Provide the [X, Y] coordinate of the cell's center where the given text is located.  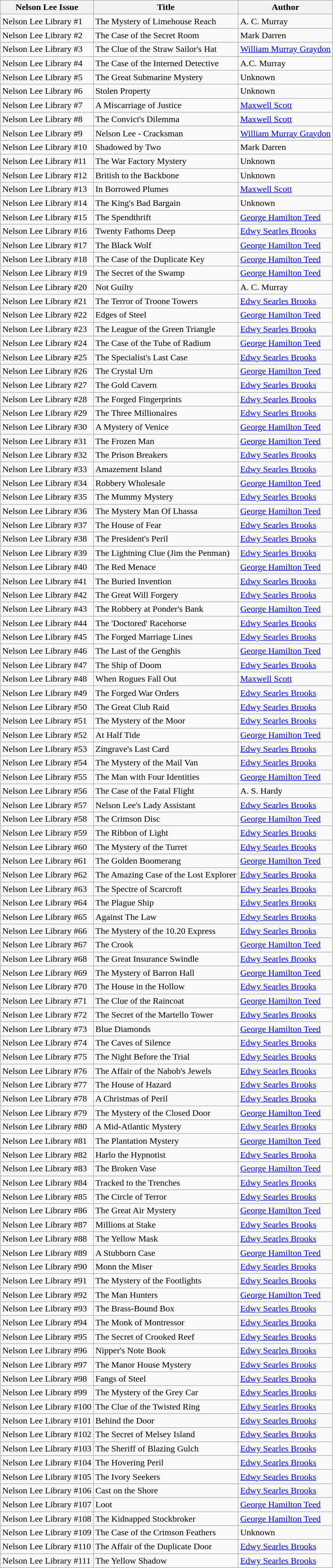
Nelson Lee Library #97 [47, 1365]
Nelson Lee Library #4 [47, 63]
The Mystery of the 10.20 Express [166, 931]
Nelson Lee Library #70 [47, 987]
Nelson Lee Library #67 [47, 945]
The Gold Cavern [166, 385]
Nelson Lee Library #69 [47, 973]
Nelson Lee Library #24 [47, 343]
Nelson Lee Library #101 [47, 1421]
Not Guilty [166, 287]
The Mystery of Barron Hall [166, 973]
The Great Submarine Mystery [166, 77]
Nelson Lee Library #41 [47, 581]
The Forged War Orders [166, 693]
Nelson Lee Library #68 [47, 959]
The Clue of the Straw Sailor's Hat [166, 49]
The House in the Hollow [166, 987]
The Broken Vase [166, 1169]
The Mystery of the Turret [166, 847]
The Forged Fingerprints [166, 399]
Nelson Lee Library #51 [47, 721]
Nelson Lee Library #14 [47, 203]
The Mystery of the Footlights [166, 1281]
Nelson Lee Library #110 [47, 1547]
The Case of the Secret Room [166, 35]
Title [166, 7]
The Mystery Man Of Lhassa [166, 511]
Nelson Lee Library #65 [47, 917]
Nelson Lee Library #57 [47, 805]
When Rogues Fall Out [166, 679]
Nelson Lee Library #61 [47, 861]
Nelson Lee Library #80 [47, 1127]
The Black Wolf [166, 245]
Nelson Lee Library #78 [47, 1099]
Tracked to the Trenches [166, 1183]
The Secret of the Swamp [166, 273]
The Golden Boomerang [166, 861]
The Spectre of Scarcroft [166, 889]
The House of Hazard [166, 1085]
Nelson Lee Library #33 [47, 469]
Nelson Lee Library #11 [47, 161]
A.C. Murray [286, 63]
The War Factory Mystery [166, 161]
Amazement Island [166, 469]
The Plague Ship [166, 903]
The Three Millionaires [166, 413]
The Great Insurance Swindle [166, 959]
Nelson Lee Library #107 [47, 1504]
The Convict's Dilemma [166, 119]
Nelson Lee Library #73 [47, 1029]
The Spendthrift [166, 217]
Robbery Wholesale [166, 483]
A Mystery of Venice [166, 427]
Edges of Steel [166, 315]
Nelson Lee Library #86 [47, 1211]
Nelson Lee Library #49 [47, 693]
Nelson Lee Library #12 [47, 175]
The Case of the Tube of Radium [166, 343]
Behind the Door [166, 1421]
The Plantation Mystery [166, 1141]
The Crook [166, 945]
Nelson Lee Library #10 [47, 147]
Nelson Lee Library #109 [47, 1533]
The Amazing Case of the Lost Explorer [166, 875]
Nelson Lee Library #20 [47, 287]
The Mystery of the Moor [166, 721]
Nelson Lee Library #44 [47, 623]
The Terror of Troone Towers [166, 301]
The Clue of the Raincoat [166, 1001]
Nelson Lee Library #82 [47, 1155]
Nelson Lee Library #72 [47, 1015]
Harlo the Hypnotist [166, 1155]
Zingrave's Last Card [166, 749]
A Stubborn Case [166, 1253]
Nelson Lee Library #35 [47, 497]
Fangs of Steel [166, 1379]
Nelson Lee Library #26 [47, 371]
Nelson Lee Library #40 [47, 567]
Nelson Lee Library #81 [47, 1141]
The 'Doctored' Racehorse [166, 623]
Nelson Lee Library #50 [47, 707]
Nelson Lee Library #76 [47, 1071]
Nelson Lee Library #99 [47, 1393]
Nelson Lee Library #15 [47, 217]
Nelson Lee Library #87 [47, 1225]
Nelson Lee Library #29 [47, 413]
Nelson Lee Library #6 [47, 91]
A Mid-Atlantic Mystery [166, 1127]
The Mystery of Limehouse Reach [166, 21]
Nelson Lee Library #77 [47, 1085]
The Affair of the Duplicate Door [166, 1547]
Nelson Lee Library #83 [47, 1169]
The Red Menace [166, 567]
Nelson Lee Library #63 [47, 889]
Nelson Lee Library #85 [47, 1197]
The King's Bad Bargain [166, 203]
Nelson Lee Library #96 [47, 1351]
The Mummy Mystery [166, 497]
Nelson Lee Library #43 [47, 609]
Nelson Lee Library #18 [47, 259]
Shadowed by Two [166, 147]
The Case of the Interned Detective [166, 63]
The Frozen Man [166, 441]
Nelson Lee Library #53 [47, 749]
The Great Will Forgery [166, 595]
Nelson Lee Library #95 [47, 1337]
A Miscarriage of Justice [166, 105]
The Secret of Melsey Island [166, 1435]
The Hovering Peril [166, 1462]
Nelson Lee Library #103 [47, 1449]
The Clue of the Twisted Ring [166, 1407]
Nelson Lee Library #62 [47, 875]
The Great Air Mystery [166, 1211]
The Crimson Disc [166, 819]
Nelson Lee Library #59 [47, 833]
Cast on the Shore [166, 1490]
Nelson Lee Library #23 [47, 329]
Nelson Lee Library #13 [47, 189]
Nelson Lee Library #34 [47, 483]
Nelson Lee Library #1 [47, 21]
Nelson Lee Library #22 [47, 315]
Nelson Lee Library #60 [47, 847]
Nelson Lee Library #88 [47, 1239]
The Mystery of the Mail Van [166, 763]
Nelson Lee Library #104 [47, 1462]
The Mystery of the Closed Door [166, 1113]
Nelson Lee Library #46 [47, 651]
Nelson Lee Library #93 [47, 1309]
Author [286, 7]
Nelson Lee's Lady Assistant [166, 805]
The Man Hunters [166, 1294]
The Affair of the Nabob's Jewels [166, 1071]
The Brass-Bound Box [166, 1309]
The Circle of Terror [166, 1197]
The House of Fear [166, 525]
The Case of the Fatal Flight [166, 791]
Nelson Lee Library #98 [47, 1379]
Nelson Lee Library #30 [47, 427]
Nelson Lee Library #105 [47, 1476]
Nelson Lee Library #58 [47, 819]
Nelson Lee Library #102 [47, 1435]
The League of the Green Triangle [166, 329]
The Prison Breakers [166, 455]
A Christmas of Peril [166, 1099]
The Lightning Clue (Jim the Penman) [166, 553]
The Great Club Raid [166, 707]
The Secret of Crooked Reef [166, 1337]
The Manor House Mystery [166, 1365]
Nelson Lee Library #90 [47, 1267]
Nelson Lee Library #8 [47, 119]
Nelson Lee Library #7 [47, 105]
The Mystery of the Grey Car [166, 1393]
Monn the Miser [166, 1267]
Nelson Lee Library #91 [47, 1281]
A. S. Hardy [286, 791]
The Kidnapped Stockbroker [166, 1519]
The Robbery at Ponder's Bank [166, 609]
The Night Before the Trial [166, 1057]
In Borrowed Plumes [166, 189]
British to the Backbone [166, 175]
The Man with Four Identities [166, 777]
Nelson Lee Library #106 [47, 1490]
Millions at Stake [166, 1225]
Nelson Lee Library #27 [47, 385]
Nelson Lee Library #100 [47, 1407]
Nelson Lee Library #19 [47, 273]
Nelson Lee Library #64 [47, 903]
The Caves of Silence [166, 1043]
Stolen Property [166, 91]
The Crystal Urn [166, 371]
Nelson Lee Library #3 [47, 49]
Nelson Lee Library #108 [47, 1519]
Nelson Lee - Cracksman [166, 133]
Nelson Lee Library #79 [47, 1113]
At Half Tide [166, 735]
Nelson Lee Library #28 [47, 399]
Nipper's Note Book [166, 1351]
Blue Diamonds [166, 1029]
The Monk of Montressor [166, 1323]
Nelson Lee Library #42 [47, 595]
Nelson Lee Library #39 [47, 553]
Twenty Fathoms Deep [166, 231]
Nelson Lee Library #71 [47, 1001]
Nelson Lee Issue [47, 7]
Nelson Lee Library #48 [47, 679]
The Forged Marriage Lines [166, 637]
Against The Law [166, 917]
Nelson Lee Library #16 [47, 231]
Nelson Lee Library #5 [47, 77]
Nelson Lee Library #25 [47, 357]
Nelson Lee Library #66 [47, 931]
Nelson Lee Library #45 [47, 637]
The Yellow Shadow [166, 1561]
The Case of the Crimson Feathers [166, 1533]
Nelson Lee Library #54 [47, 763]
The Secret of the Martello Tower [166, 1015]
The Yellow Mask [166, 1239]
Nelson Lee Library #94 [47, 1323]
Nelson Lee Library #75 [47, 1057]
The Case of the Duplicate Key [166, 259]
Nelson Lee Library #36 [47, 511]
Loot [166, 1504]
Nelson Lee Library #92 [47, 1294]
Nelson Lee Library #9 [47, 133]
Nelson Lee Library #74 [47, 1043]
Nelson Lee Library #37 [47, 525]
The Last of the Genghis [166, 651]
Nelson Lee Library #32 [47, 455]
The Buried Invention [166, 581]
The Sheriff of Blazing Gulch [166, 1449]
Nelson Lee Library #31 [47, 441]
Nelson Lee Library #55 [47, 777]
Nelson Lee Library #17 [47, 245]
The Ship of Doom [166, 665]
The Ivory Seekers [166, 1476]
Nelson Lee Library #52 [47, 735]
Nelson Lee Library #38 [47, 539]
The Ribbon of Light [166, 833]
Nelson Lee Library #56 [47, 791]
Nelson Lee Library #21 [47, 301]
Nelson Lee Library #89 [47, 1253]
Nelson Lee Library #84 [47, 1183]
The Specialist's Last Case [166, 357]
Nelson Lee Library #111 [47, 1561]
Nelson Lee Library #47 [47, 665]
The President's Peril [166, 539]
Nelson Lee Library #2 [47, 35]
